Return (x, y) of the center of cell containing provided text 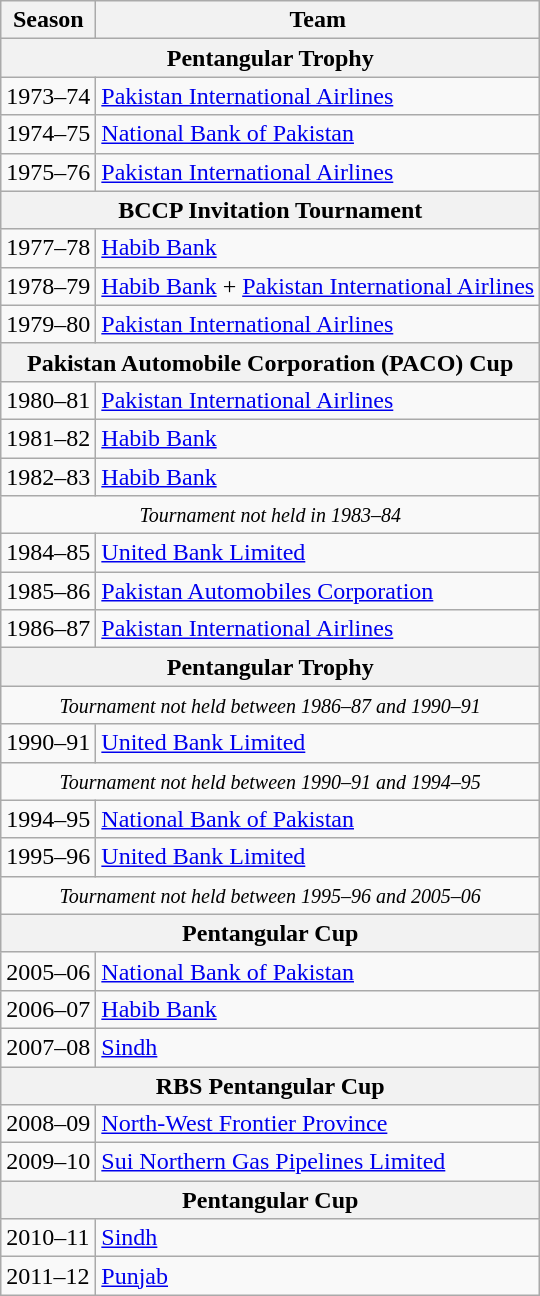
Pakistan Automobile Corporation (PACO) Cup (270, 362)
Tournament not held between 1990–91 and 1994–95 (270, 781)
North-West Frontier Province (318, 1124)
2009–10 (48, 1162)
1990–91 (48, 743)
2006–07 (48, 1009)
1974–75 (48, 134)
2007–08 (48, 1047)
Tournament not held between 1986–87 and 1990–91 (270, 705)
1978–79 (48, 286)
BCCP Invitation Tournament (270, 210)
1985–86 (48, 591)
Pakistan Automobiles Corporation (318, 591)
2010–11 (48, 1238)
2008–09 (48, 1124)
1981–82 (48, 438)
1995–96 (48, 857)
Tournament not held in 1983–84 (270, 515)
2011–12 (48, 1276)
2005–06 (48, 971)
1975–76 (48, 172)
1994–95 (48, 819)
Season (48, 20)
Tournament not held between 1995–96 and 2005–06 (270, 895)
1977–78 (48, 248)
Sui Northern Gas Pipelines Limited (318, 1162)
RBS Pentangular Cup (270, 1085)
1982–83 (48, 477)
1984–85 (48, 553)
1979–80 (48, 324)
Habib Bank + Pakistan International Airlines (318, 286)
Team (318, 20)
1980–81 (48, 400)
Punjab (318, 1276)
1986–87 (48, 629)
1973–74 (48, 96)
